Return the [X, Y] coordinate for the center point of the cell that contains the specified text.  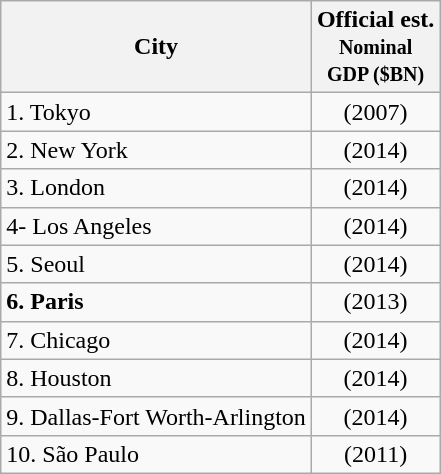
10. São Paulo [156, 454]
8. Houston [156, 378]
9. Dallas-Fort Worth-Arlington [156, 416]
2. New York [156, 150]
4- Los Angeles [156, 226]
(2013) [375, 302]
Official est.NominalGDP ($BN) [375, 47]
(2007) [375, 112]
7. Chicago [156, 340]
City [156, 47]
1. Tokyo [156, 112]
6. Paris [156, 302]
3. London [156, 188]
(2011) [375, 454]
5. Seoul [156, 264]
